Extract the [x, y] coordinate from the center of the cell holding the provided text.  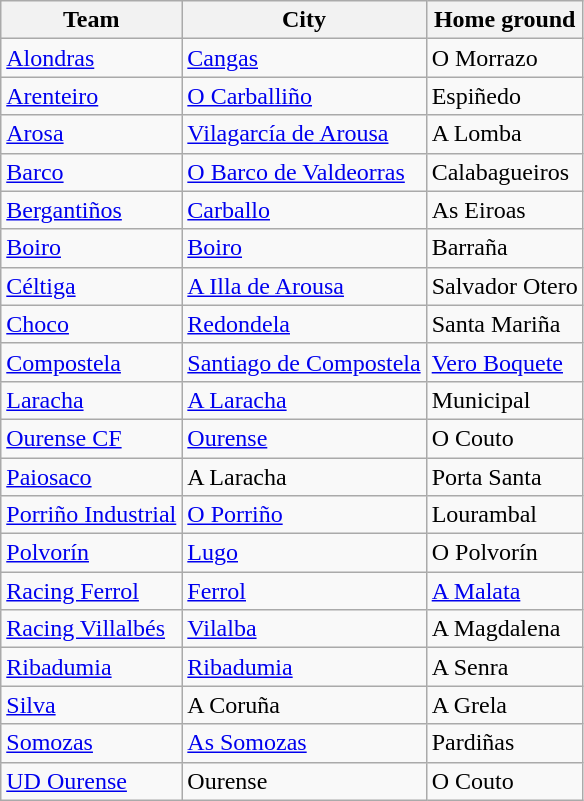
Céltiga [92, 286]
Laracha [92, 400]
Ourense CF [92, 438]
Vilagarcía de Arousa [304, 134]
Pardiñas [504, 743]
Espiñedo [504, 96]
Paiosaco [92, 477]
O Carballiño [304, 96]
O Morrazo [504, 58]
Calabagueiros [504, 172]
Barco [92, 172]
Santiago de Compostela [304, 362]
Compostela [92, 362]
A Grela [504, 705]
Redondela [304, 324]
Barraña [504, 248]
O Barco de Valdeorras [304, 172]
Vilalba [304, 629]
Salvador Otero [504, 286]
Porta Santa [504, 477]
A Lomba [504, 134]
Arenteiro [92, 96]
O Porriño [304, 515]
Cangas [304, 58]
A Illa de Arousa [304, 286]
A Senra [504, 667]
Polvorín [92, 553]
Municipal [504, 400]
Silva [92, 705]
Somozas [92, 743]
A Coruña [304, 705]
As Eiroas [504, 210]
Home ground [504, 20]
Choco [92, 324]
Ferrol [304, 591]
Porriño Industrial [92, 515]
Racing Ferrol [92, 591]
Lourambal [504, 515]
As Somozas [304, 743]
Vero Boquete [504, 362]
O Polvorín [504, 553]
Alondras [92, 58]
Santa Mariña [504, 324]
Arosa [92, 134]
Bergantiños [92, 210]
UD Ourense [92, 781]
A Malata [504, 591]
Racing Villalbés [92, 629]
City [304, 20]
Team [92, 20]
Lugo [304, 553]
A Magdalena [504, 629]
Carballo [304, 210]
